Return the (X, Y) coordinate for the center point of the cell that contains the specified text.  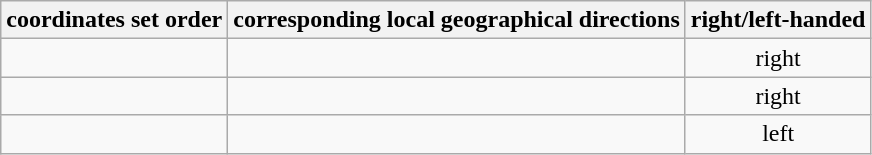
left (778, 134)
corresponding local geographical directions (457, 20)
right/left-handed (778, 20)
coordinates set order (114, 20)
